Output the (x, y) coordinate of the center of the cell containing the given text.  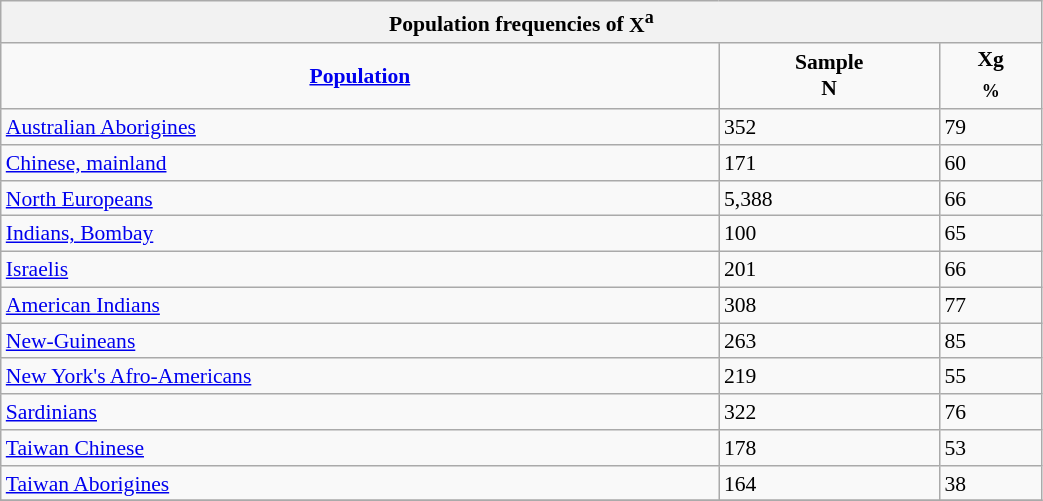
65 (990, 234)
American Indians (360, 306)
5,388 (829, 199)
201 (829, 270)
53 (990, 448)
171 (829, 163)
322 (829, 412)
178 (829, 448)
Australian Aborigines (360, 127)
Taiwan Chinese (360, 448)
Sardinians (360, 412)
Xg% (990, 76)
263 (829, 341)
Israelis (360, 270)
308 (829, 306)
New York's Afro-Americans (360, 377)
North Europeans (360, 199)
Chinese, mainland (360, 163)
SampleN (829, 76)
76 (990, 412)
79 (990, 127)
60 (990, 163)
85 (990, 341)
55 (990, 377)
New-Guineans (360, 341)
100 (829, 234)
Indians, Bombay (360, 234)
Population (360, 76)
77 (990, 306)
219 (829, 377)
Population frequencies of Xa (522, 22)
352 (829, 127)
